Pinpoint the cell where the given text exists, returning its [x, y] midpoint coordinate. 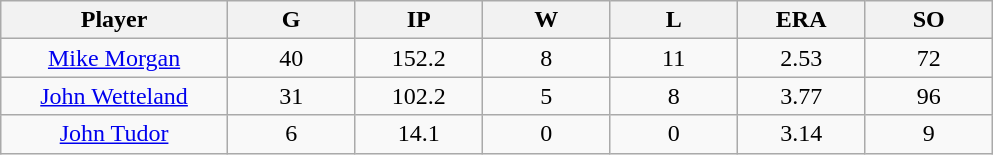
SO [929, 20]
31 [291, 96]
John Tudor [114, 134]
6 [291, 134]
3.14 [801, 134]
Mike Morgan [114, 58]
9 [929, 134]
W [546, 20]
John Wetteland [114, 96]
14.1 [419, 134]
L [674, 20]
40 [291, 58]
2.53 [801, 58]
11 [674, 58]
5 [546, 96]
Player [114, 20]
72 [929, 58]
96 [929, 96]
152.2 [419, 58]
102.2 [419, 96]
3.77 [801, 96]
ERA [801, 20]
IP [419, 20]
G [291, 20]
